Capture the cell that displays the provided text and extract its (X, Y) central coordinate. 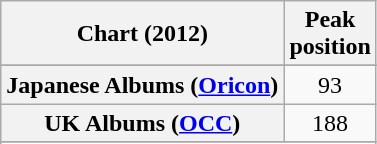
188 (330, 123)
Japanese Albums (Oricon) (142, 85)
UK Albums (OCC) (142, 123)
93 (330, 85)
Chart (2012) (142, 34)
Peakposition (330, 34)
